From the cell containing the given text, extract its center point as (x, y) coordinate. 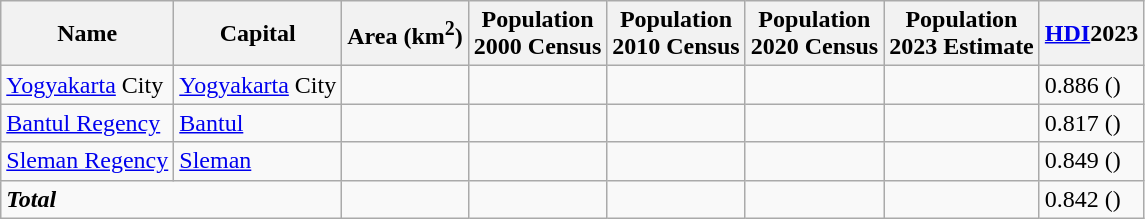
Capital (258, 34)
Population2023 Estimate (962, 34)
Total (172, 199)
HDI2023 (1091, 34)
Sleman Regency (88, 161)
Name (88, 34)
Population2020 Census (814, 34)
0.842 () (1091, 199)
Bantul (258, 123)
0.849 () (1091, 161)
0.886 () (1091, 85)
Bantul Regency (88, 123)
Area (km2) (406, 34)
0.817 () (1091, 123)
Population2000 Census (537, 34)
Population2010 Census (676, 34)
Sleman (258, 161)
